Provide the [x, y] coordinate of the cell's center where the given text is located.  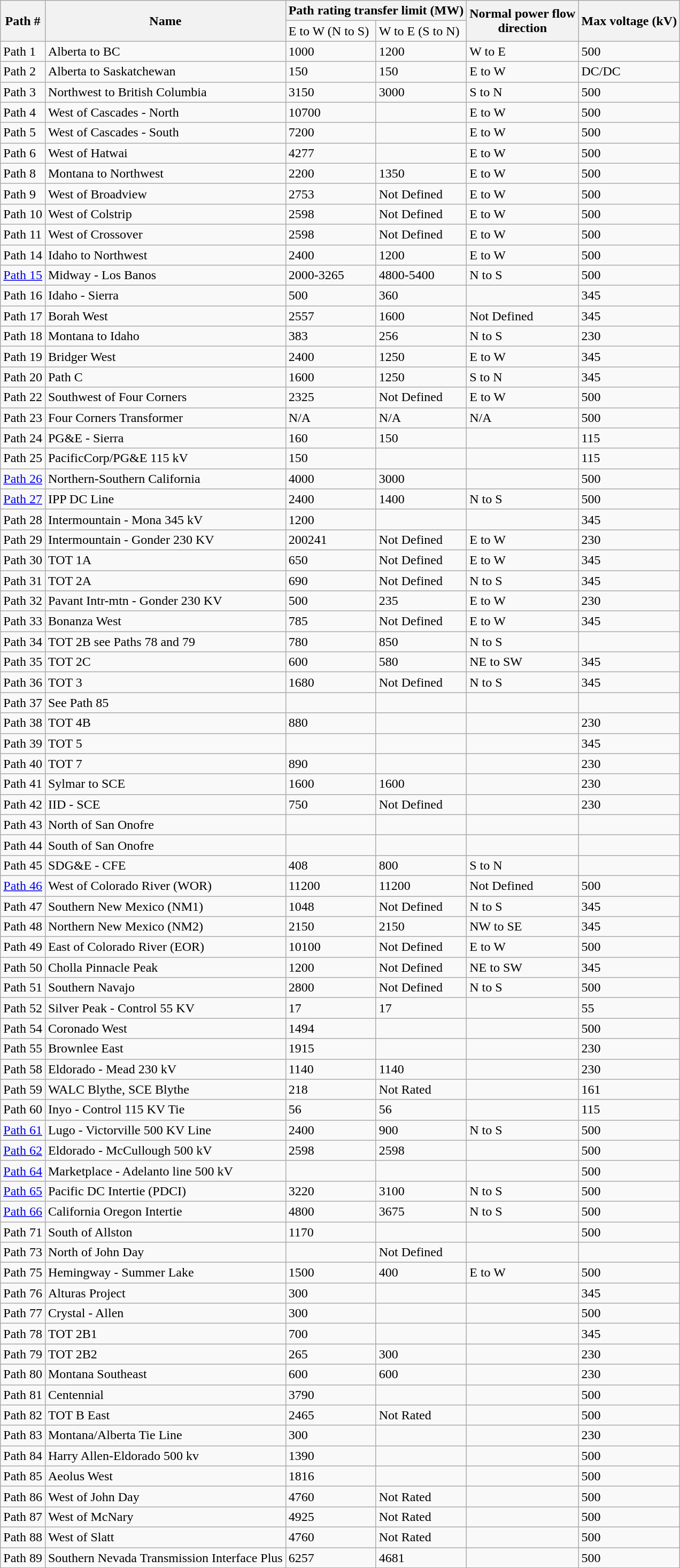
DC/DC [629, 72]
218 [330, 1089]
Path 8 [23, 173]
10100 [330, 947]
160 [330, 438]
Northern New Mexico (NM2) [165, 927]
10700 [330, 112]
Path 43 [23, 825]
890 [330, 764]
Path 25 [23, 458]
Crystal - Allen [165, 1313]
West of Broadview [165, 194]
Pavant Intr-mtn - Gonder 230 KV [165, 601]
TOT 4B [165, 723]
See Path 85 [165, 703]
Brownlee East [165, 1049]
1400 [421, 499]
1680 [330, 682]
Inyo - Control 115 KV Tie [165, 1110]
1500 [330, 1273]
55 [629, 1008]
W to E [523, 51]
Bridger West [165, 357]
4925 [330, 1517]
Path 28 [23, 519]
Path 24 [23, 438]
Eldorado - McCullough 500 kV [165, 1150]
Borah West [165, 316]
Sylmar to SCE [165, 784]
Northern-Southern California [165, 479]
Path 46 [23, 886]
TOT 2B see Paths 78 and 79 [165, 642]
265 [330, 1354]
Path 38 [23, 723]
Path 50 [23, 967]
Path 55 [23, 1049]
West of Cascades - South [165, 133]
Path 71 [23, 1232]
3150 [330, 92]
4681 [421, 1558]
Path 77 [23, 1313]
1170 [330, 1232]
TOT B East [165, 1415]
800 [421, 865]
IPP DC Line [165, 499]
Southern Navajo [165, 988]
750 [330, 804]
Harry Allen-Eldorado 500 kv [165, 1456]
Idaho to Northwest [165, 255]
Path 10 [23, 214]
Path 89 [23, 1558]
780 [330, 642]
256 [421, 336]
TOT 2B2 [165, 1354]
Path 40 [23, 764]
Path 58 [23, 1069]
580 [421, 662]
Path 49 [23, 947]
Path 88 [23, 1537]
161 [629, 1089]
WALC Blythe, SCE Blythe [165, 1089]
IID - SCE [165, 804]
West of Colstrip [165, 214]
2200 [330, 173]
Path 32 [23, 601]
East of Colorado River (EOR) [165, 947]
Midway - Los Banos [165, 275]
Path 47 [23, 906]
Four Corners Transformer [165, 418]
Path 15 [23, 275]
Path 66 [23, 1211]
Path 48 [23, 927]
Path 14 [23, 255]
4800-5400 [421, 275]
Path 87 [23, 1517]
TOT 1A [165, 560]
360 [421, 296]
3100 [421, 1191]
Normal power flowdirection [523, 21]
Path 30 [23, 560]
West of McNary [165, 1517]
Path 33 [23, 621]
West of Cascades - North [165, 112]
Path 1 [23, 51]
Hemingway - Summer Lake [165, 1273]
South of San Onofre [165, 845]
408 [330, 865]
TOT 3 [165, 682]
235 [421, 601]
400 [421, 1273]
Path 37 [23, 703]
Montana to Idaho [165, 336]
Path 6 [23, 153]
Path 79 [23, 1354]
2753 [330, 194]
383 [330, 336]
Path 31 [23, 580]
Northwest to British Columbia [165, 92]
Path 45 [23, 865]
PacificCorp/PG&E 115 kV [165, 458]
4800 [330, 1211]
4000 [330, 479]
Path 82 [23, 1415]
West of Colorado River (WOR) [165, 886]
TOT 5 [165, 743]
Path 59 [23, 1089]
700 [330, 1334]
Path 52 [23, 1008]
Idaho - Sierra [165, 296]
Path 41 [23, 784]
Path 5 [23, 133]
Path 4 [23, 112]
Aeolus West [165, 1476]
Path 16 [23, 296]
2000-3265 [330, 275]
900 [421, 1130]
Path 23 [23, 418]
Path 11 [23, 234]
California Oregon Intertie [165, 1211]
Path 78 [23, 1334]
Path 51 [23, 988]
Path # [23, 21]
Path 36 [23, 682]
Intermountain - Gonder 230 KV [165, 540]
690 [330, 580]
SDG&E - CFE [165, 865]
Lugo - Victorville 500 KV Line [165, 1130]
3790 [330, 1395]
Max voltage (kV) [629, 21]
Path 81 [23, 1395]
Path 60 [23, 1110]
Path 17 [23, 316]
West of Crossover [165, 234]
Southwest of Four Corners [165, 397]
Path 86 [23, 1496]
1000 [330, 51]
Path 18 [23, 336]
850 [421, 642]
7200 [330, 133]
Path 29 [23, 540]
Path 20 [23, 377]
Cholla Pinnacle Peak [165, 967]
Montana/Alberta Tie Line [165, 1435]
West of Slatt [165, 1537]
3675 [421, 1211]
Path 62 [23, 1150]
North of John Day [165, 1252]
Path 9 [23, 194]
North of San Onofre [165, 825]
1494 [330, 1028]
Path 34 [23, 642]
Silver Peak - Control 55 KV [165, 1008]
2557 [330, 316]
Southern New Mexico (NM1) [165, 906]
PG&E - Sierra [165, 438]
3220 [330, 1191]
200241 [330, 540]
Bonanza West [165, 621]
TOT 2A [165, 580]
2465 [330, 1415]
785 [330, 621]
Path 80 [23, 1374]
Name [165, 21]
Alberta to Saskatchewan [165, 72]
Path C [165, 377]
1915 [330, 1049]
Alberta to BC [165, 51]
Alturas Project [165, 1293]
Path 22 [23, 397]
Path 35 [23, 662]
Montana to Northwest [165, 173]
Path 54 [23, 1028]
TOT 2C [165, 662]
1390 [330, 1456]
Path 64 [23, 1171]
W to E (S to N) [421, 31]
Path 39 [23, 743]
Path 61 [23, 1130]
Coronado West [165, 1028]
2325 [330, 397]
Southern Nevada Transmission Interface Plus [165, 1558]
West of John Day [165, 1496]
Marketplace - Adelanto line 500 kV [165, 1171]
Path 19 [23, 357]
Path 2 [23, 72]
West of Hatwai [165, 153]
Path 75 [23, 1273]
Path 83 [23, 1435]
Path 76 [23, 1293]
1048 [330, 906]
Pacific DC Intertie (PDCI) [165, 1191]
Path 44 [23, 845]
Path 26 [23, 479]
TOT 2B1 [165, 1334]
1350 [421, 173]
Path 3 [23, 92]
Path 84 [23, 1456]
880 [330, 723]
Path 27 [23, 499]
NW to SE [523, 927]
Eldorado - Mead 230 kV [165, 1069]
South of Allston [165, 1232]
Centennial [165, 1395]
Path 85 [23, 1476]
Montana Southeast [165, 1374]
E to W (N to S) [330, 31]
1816 [330, 1476]
650 [330, 560]
Path rating transfer limit (MW) [376, 11]
2800 [330, 988]
Path 42 [23, 804]
6257 [330, 1558]
Intermountain - Mona 345 kV [165, 519]
Path 73 [23, 1252]
TOT 7 [165, 764]
Path 65 [23, 1191]
4277 [330, 153]
